From the cell containing the given text, extract its center point as (x, y) coordinate. 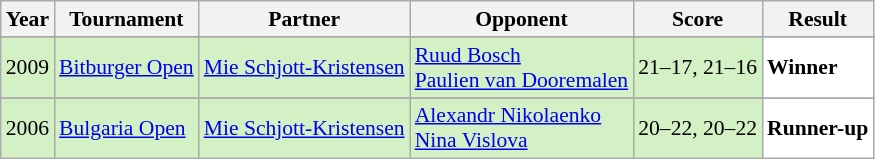
Runner-up (818, 128)
21–17, 21–16 (698, 68)
Score (698, 19)
Ruud Bosch Paulien van Dooremalen (522, 68)
2009 (28, 68)
Bulgaria Open (126, 128)
Opponent (522, 19)
Alexandr Nikolaenko Nina Vislova (522, 128)
Bitburger Open (126, 68)
Winner (818, 68)
Partner (304, 19)
Year (28, 19)
Result (818, 19)
2006 (28, 128)
20–22, 20–22 (698, 128)
Tournament (126, 19)
